Return [X, Y] of the center of cell containing provided text 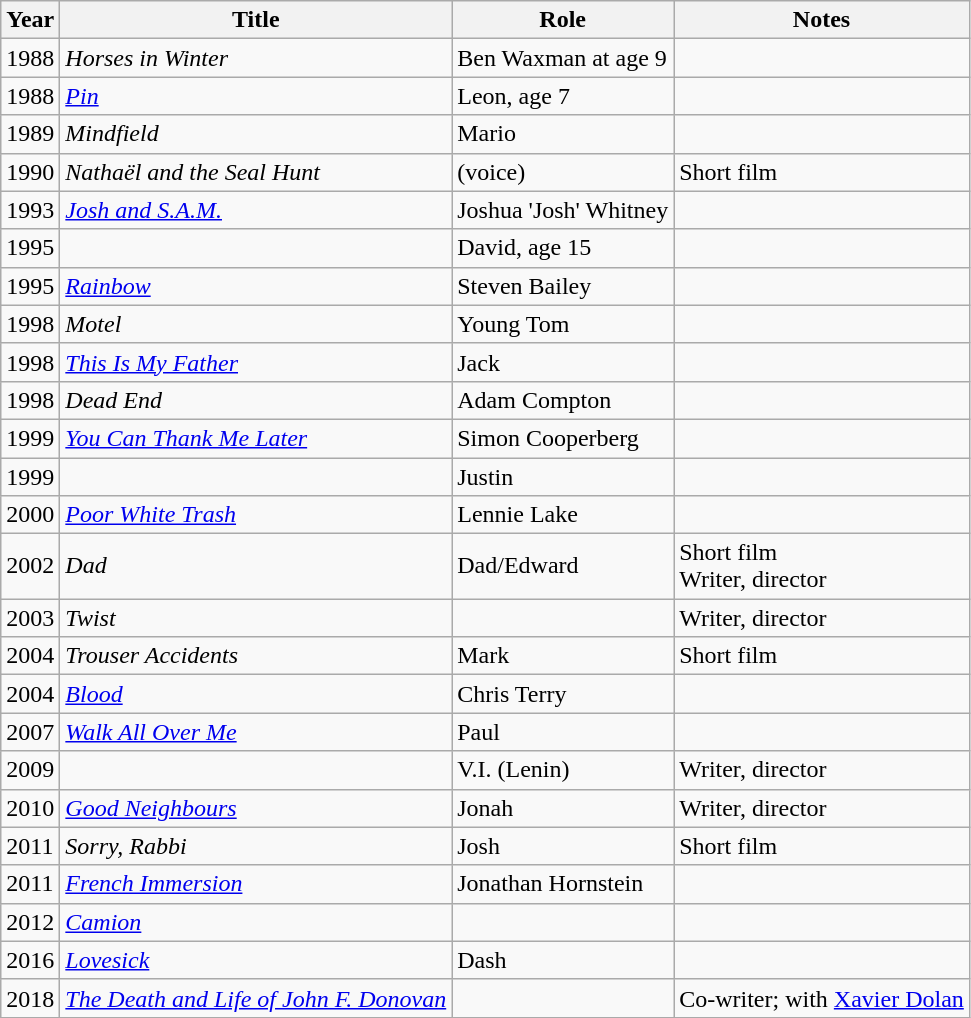
2003 [30, 618]
1993 [30, 210]
Good Neighbours [256, 808]
Title [256, 20]
Pin [256, 96]
Josh [563, 846]
French Immersion [256, 884]
Josh and S.A.M. [256, 210]
Lennie Lake [563, 515]
Jack [563, 362]
Justin [563, 477]
Sorry, Rabbi [256, 846]
Chris Terry [563, 694]
Mindfield [256, 134]
(voice) [563, 172]
Horses in Winter [256, 58]
Dead End [256, 400]
2018 [30, 998]
Nathaël and the Seal Hunt [256, 172]
Blood [256, 694]
Role [563, 20]
Joshua 'Josh' Whitney [563, 210]
Short filmWriter, director [822, 566]
2016 [30, 960]
This Is My Father [256, 362]
2010 [30, 808]
V.I. (Lenin) [563, 770]
Twist [256, 618]
Jonah [563, 808]
You Can Thank Me Later [256, 438]
Co-writer; with Xavier Dolan [822, 998]
Leon, age 7 [563, 96]
1989 [30, 134]
2002 [30, 566]
2012 [30, 922]
Mark [563, 656]
Rainbow [256, 286]
Poor White Trash [256, 515]
Simon Cooperberg [563, 438]
Mario [563, 134]
Dad [256, 566]
Notes [822, 20]
Year [30, 20]
The Death and Life of John F. Donovan [256, 998]
Walk All Over Me [256, 732]
Motel [256, 324]
2007 [30, 732]
Camion [256, 922]
Jonathan Hornstein [563, 884]
Lovesick [256, 960]
Ben Waxman at age 9 [563, 58]
2000 [30, 515]
2009 [30, 770]
Steven Bailey [563, 286]
Adam Compton [563, 400]
Trouser Accidents [256, 656]
Paul [563, 732]
Young Tom [563, 324]
1990 [30, 172]
Dash [563, 960]
Dad/Edward [563, 566]
David, age 15 [563, 248]
